Detect which cell encompasses the target text, then output its [X, Y] center coordinate. 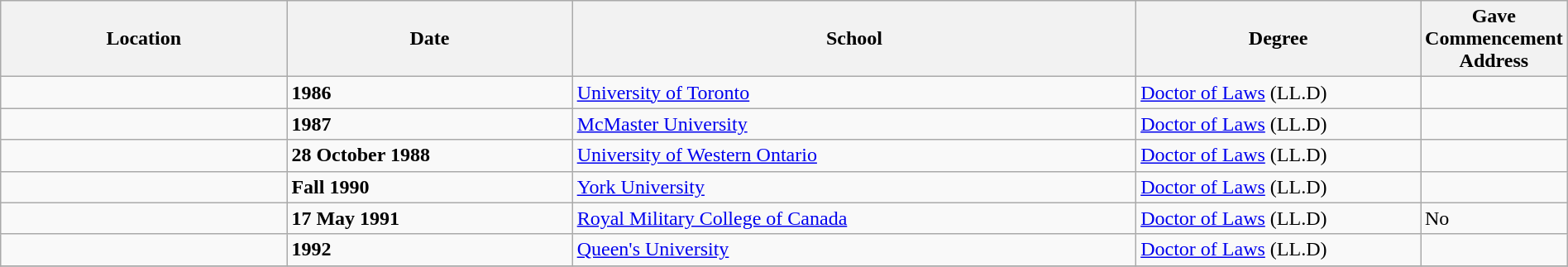
University of Western Ontario [853, 155]
28 October 1988 [430, 155]
School [853, 39]
McMaster University [853, 124]
1986 [430, 93]
Queen's University [853, 250]
1992 [430, 250]
Location [144, 39]
Degree [1279, 39]
Date [430, 39]
Gave Commencement Address [1494, 39]
York University [853, 187]
Royal Military College of Canada [853, 218]
Fall 1990 [430, 187]
1987 [430, 124]
University of Toronto [853, 93]
17 May 1991 [430, 218]
No [1494, 218]
